Determine the (X, Y) coordinate at the center of the cell enclosing the given text.  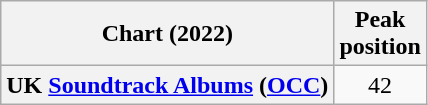
Chart (2022) (168, 34)
Peakposition (380, 34)
UK Soundtrack Albums (OCC) (168, 85)
42 (380, 85)
